Capture the cell that displays the provided text and extract its [x, y] central coordinate. 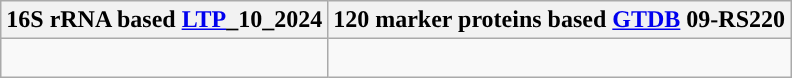
16S rRNA based LTP_10_2024 [164, 20]
120 marker proteins based GTDB 09-RS220 [560, 20]
